Output the [X, Y] coordinate of the center of the cell containing the given text.  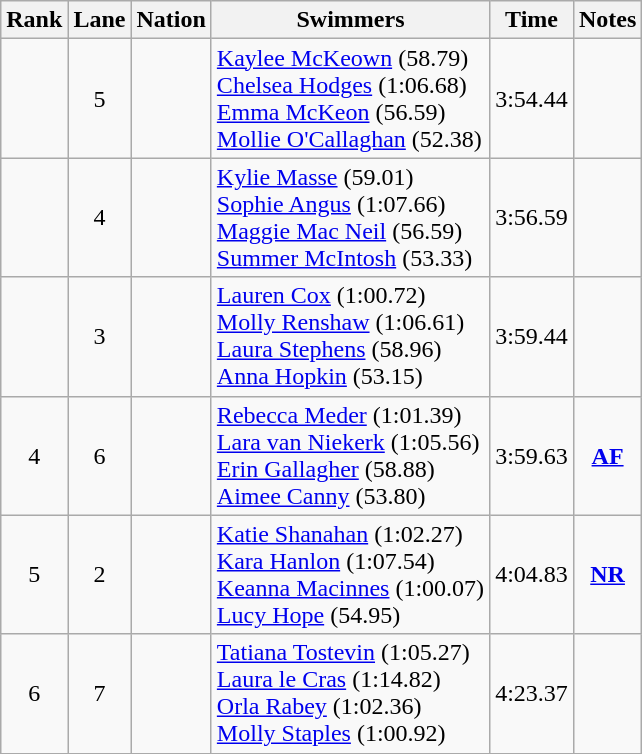
2 [100, 574]
3:54.44 [532, 98]
4:04.83 [532, 574]
3:56.59 [532, 218]
Tatiana Tostevin (1:05.27)Laura le Cras (1:14.82)Orla Rabey (1:02.36)Molly Staples (1:00.92) [350, 694]
Nation [171, 20]
Lane [100, 20]
Rank [34, 20]
4:23.37 [532, 694]
Kaylee McKeown (58.79)Chelsea Hodges (1:06.68)Emma McKeon (56.59)Mollie O'Callaghan (52.38) [350, 98]
Swimmers [350, 20]
NR [607, 574]
3:59.63 [532, 456]
Time [532, 20]
Lauren Cox (1:00.72)Molly Renshaw (1:06.61)Laura Stephens (58.96)Anna Hopkin (53.15) [350, 336]
Rebecca Meder (1:01.39)Lara van Niekerk (1:05.56)Erin Gallagher (58.88)Aimee Canny (53.80) [350, 456]
Katie Shanahan (1:02.27)Kara Hanlon (1:07.54)Keanna Macinnes (1:00.07)Lucy Hope (54.95) [350, 574]
3 [100, 336]
AF [607, 456]
3:59.44 [532, 336]
Notes [607, 20]
7 [100, 694]
Kylie Masse (59.01)Sophie Angus (1:07.66)Maggie Mac Neil (56.59)Summer McIntosh (53.33) [350, 218]
